Identify which cell holds the provided text, then report its (X, Y) central coordinate. 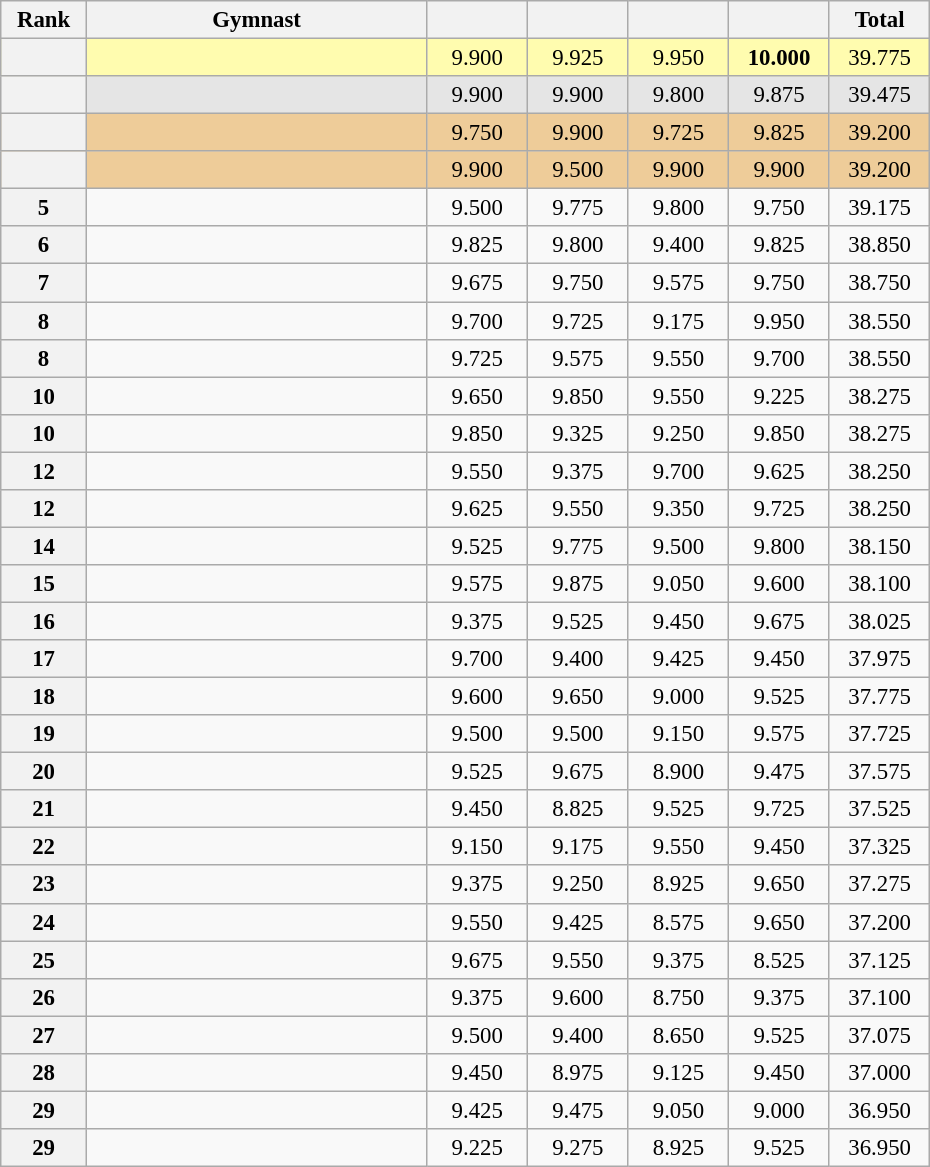
16 (44, 621)
38.850 (880, 245)
28 (44, 1073)
24 (44, 922)
19 (44, 734)
8.825 (578, 809)
38.750 (880, 283)
39.475 (880, 95)
8.975 (578, 1073)
Rank (44, 20)
7 (44, 283)
26 (44, 997)
27 (44, 1035)
Gymnast (256, 20)
37.975 (880, 659)
10.000 (780, 58)
9.125 (678, 1073)
8.575 (678, 922)
39.775 (880, 58)
37.000 (880, 1073)
14 (44, 546)
17 (44, 659)
37.100 (880, 997)
6 (44, 245)
39.175 (880, 208)
38.100 (880, 584)
9.325 (578, 433)
5 (44, 208)
37.575 (880, 772)
9.925 (578, 58)
25 (44, 960)
9.275 (578, 1148)
18 (44, 697)
37.275 (880, 885)
37.325 (880, 847)
37.725 (880, 734)
9.350 (678, 509)
21 (44, 809)
8.750 (678, 997)
37.200 (880, 922)
37.125 (880, 960)
37.075 (880, 1035)
8.650 (678, 1035)
37.775 (880, 697)
8.525 (780, 960)
8.900 (678, 772)
15 (44, 584)
38.025 (880, 621)
22 (44, 847)
20 (44, 772)
23 (44, 885)
Total (880, 20)
37.525 (880, 809)
38.150 (880, 546)
